Find where the given text appears and provide that cell's center as [X, Y] coordinate. 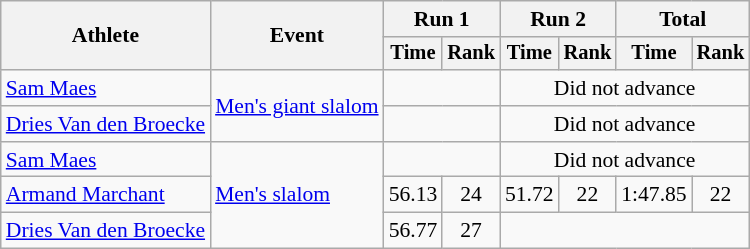
24 [471, 195]
Armand Marchant [106, 195]
Event [297, 36]
Men's giant slalom [297, 106]
56.77 [414, 231]
56.13 [414, 195]
Men's slalom [297, 196]
51.72 [530, 195]
Athlete [106, 36]
Run 1 [442, 19]
1:47.85 [654, 195]
27 [471, 231]
Total [682, 19]
Run 2 [558, 19]
